Extract the [X, Y] coordinate from the center of the cell holding the provided text.  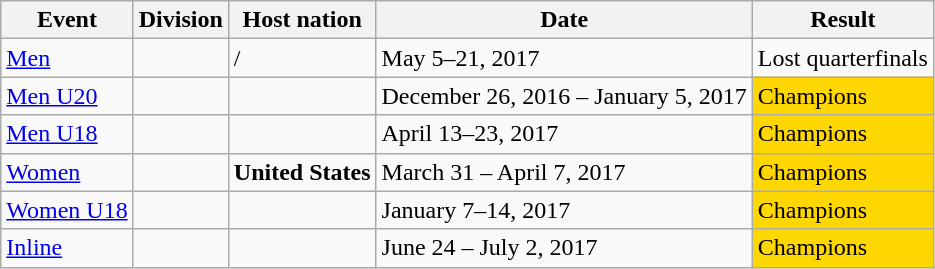
United States [302, 172]
Men U18 [67, 134]
/ [302, 58]
January 7–14, 2017 [564, 210]
Event [67, 20]
Men [67, 58]
December 26, 2016 – January 5, 2017 [564, 96]
Result [842, 20]
Division [180, 20]
Inline [67, 248]
June 24 – July 2, 2017 [564, 248]
May 5–21, 2017 [564, 58]
Men U20 [67, 96]
Host nation [302, 20]
Date [564, 20]
Women [67, 172]
Lost quarterfinals [842, 58]
March 31 – April 7, 2017 [564, 172]
Women U18 [67, 210]
April 13–23, 2017 [564, 134]
